Identify which cell holds the provided text, then report its (x, y) central coordinate. 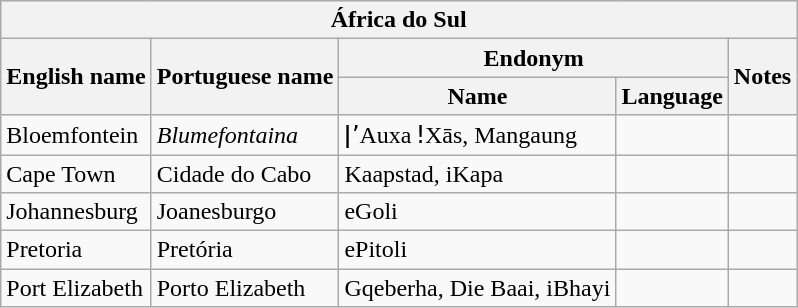
Bloemfontein (76, 135)
Joanesburgo (245, 212)
Cape Town (76, 173)
Cidade do Cabo (245, 173)
Portuguese name (245, 77)
Blumefontaina (245, 135)
Language (672, 96)
Pretória (245, 250)
Porto Elizabeth (245, 288)
ePitoli (478, 250)
Gqeberha, Die Baai, iBhayi (478, 288)
Johannesburg (76, 212)
Name (478, 96)
Notes (762, 77)
Port Elizabeth (76, 288)
ǀʼAuxa ǃXās, Mangaung (478, 135)
Pretoria (76, 250)
English name (76, 77)
eGoli (478, 212)
África do Sul (399, 20)
Kaapstad, iKapa (478, 173)
Endonym (534, 58)
